Identify which cell holds the provided text, then report its [x, y] central coordinate. 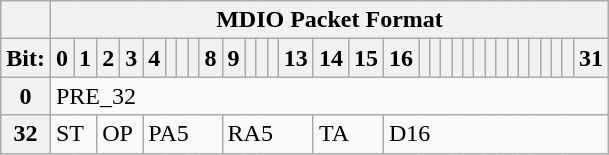
15 [366, 58]
OP [120, 134]
Bit: [26, 58]
1 [86, 58]
PA5 [182, 134]
13 [296, 58]
32 [26, 134]
2 [108, 58]
8 [210, 58]
D16 [496, 134]
RA5 [268, 134]
PRE_32 [329, 96]
4 [154, 58]
14 [330, 58]
MDIO Packet Format [329, 20]
TA [348, 134]
9 [234, 58]
3 [132, 58]
16 [400, 58]
ST [73, 134]
31 [590, 58]
